Identify which cell holds the provided text, then report its [x, y] central coordinate. 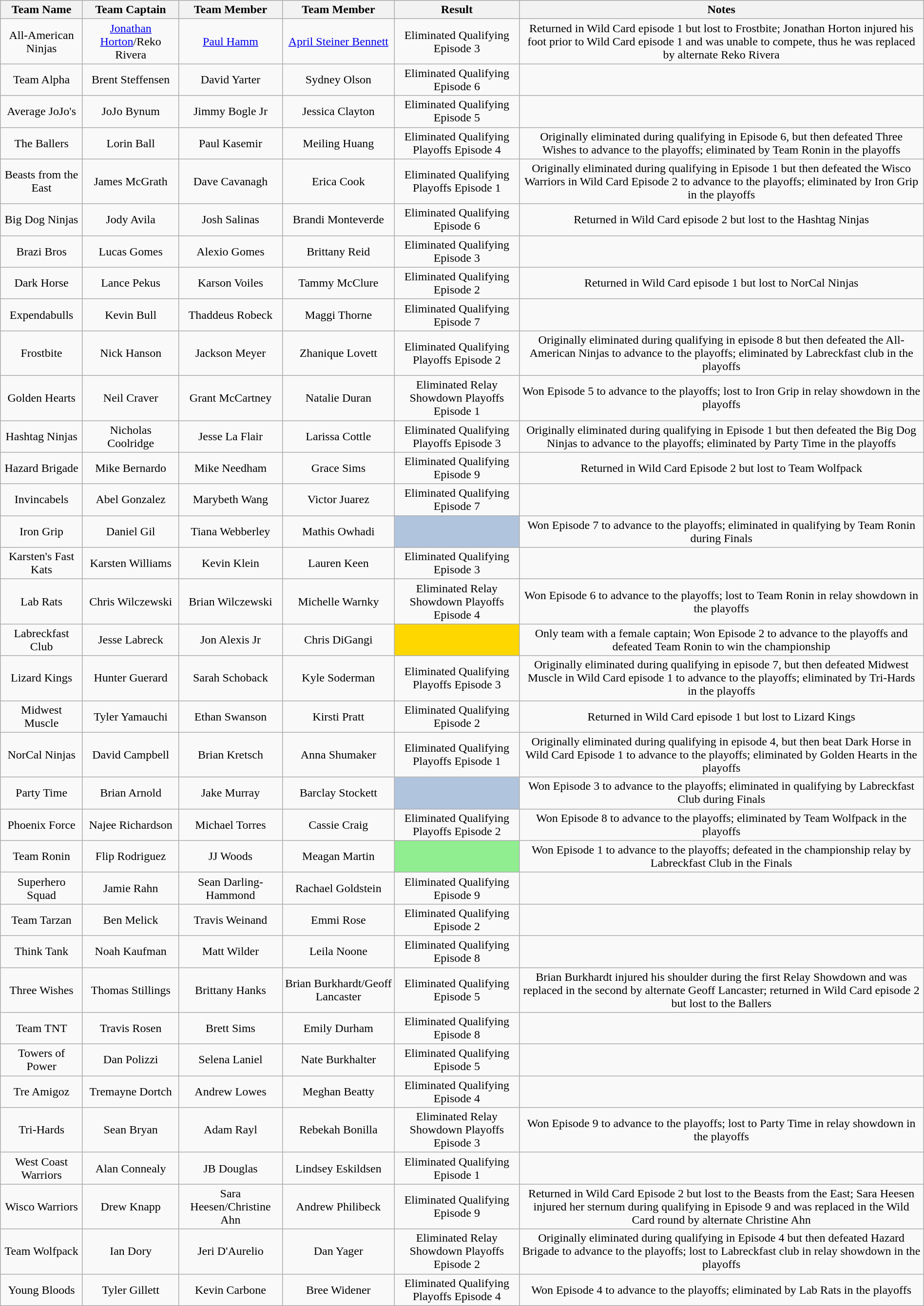
Lance Pekus [131, 283]
Thaddeus Robeck [231, 315]
Iron Grip [42, 531]
Maggi Thorne [338, 315]
NorCal Ninjas [42, 755]
Hazard Brigade [42, 468]
Rachael Goldstein [338, 888]
JJ Woods [231, 856]
Towers of Power [42, 1060]
David Campbell [131, 755]
Grant McCartney [231, 398]
Brittany Reid [338, 252]
JB Douglas [231, 1168]
Flip Rodriguez [131, 856]
Golden Hearts [42, 398]
Brett Sims [231, 1029]
Larissa Cottle [338, 436]
Emmi Rose [338, 919]
Matt Wilder [231, 952]
Dave Cavanagh [231, 181]
Jeri D'Aurelio [231, 1251]
Team Alpha [42, 80]
Eliminated Relay Showdown Playoffs Episode 1 [457, 398]
Andrew Lowes [231, 1092]
Tyler Gillett [131, 1290]
Team Ronin [42, 856]
Lab Rats [42, 602]
Sydney Olson [338, 80]
Josh Salinas [231, 219]
Grace Sims [338, 468]
Mathis Owhadi [338, 531]
Dan Yager [338, 1251]
Won Episode 7 to advance to the playoffs; eliminated in qualifying by Team Ronin during Finals [721, 531]
Jonathan Horton/Reko Rivera [131, 41]
Think Tank [42, 952]
Jesse Labreck [131, 640]
Team Captain [131, 10]
Expendabulls [42, 315]
Superhero Squad [42, 888]
Andrew Philibeck [338, 1207]
Jesse La Flair [231, 436]
Leila Noone [338, 952]
Eliminated Relay Showdown Playoffs Episode 4 [457, 602]
Kevin Bull [131, 315]
Karsten's Fast Kats [42, 564]
Party Time [42, 793]
Sarah Schoback [231, 678]
Rebekah Bonilla [338, 1130]
Tiana Webberley [231, 531]
Team TNT [42, 1029]
Michelle Warnky [338, 602]
Sean Bryan [131, 1130]
Team Tarzan [42, 919]
Meghan Beatty [338, 1092]
Won Episode 4 to advance to the playoffs; eliminated by Lab Rats in the playoffs [721, 1290]
Notes [721, 10]
Ethan Swanson [231, 717]
Hashtag Ninjas [42, 436]
Brent Steffensen [131, 80]
Emily Durham [338, 1029]
Anna Shumaker [338, 755]
Brittany Hanks [231, 990]
Paul Hamm [231, 41]
Big Dog Ninjas [42, 219]
Brian Wilczewski [231, 602]
Result [457, 10]
Mike Bernardo [131, 468]
Won Episode 8 to advance to the playoffs; eliminated by Team Wolfpack in the playoffs [721, 825]
Erica Cook [338, 181]
Nicholas Coolridge [131, 436]
Thomas Stillings [131, 990]
Zhanique Lovett [338, 353]
Tre Amigoz [42, 1092]
Alan Connealy [131, 1168]
Adam Rayl [231, 1130]
Dan Polizzi [131, 1060]
Daniel Gil [131, 531]
Returned in Wild Card Episode 2 but lost to Team Wolfpack [721, 468]
Young Bloods [42, 1290]
Ian Dory [131, 1251]
All-American Ninjas [42, 41]
Cassie Craig [338, 825]
Chris DiGangi [338, 640]
Won Episode 5 to advance to the playoffs; lost to Iron Grip in relay showdown in the playoffs [721, 398]
Team Wolfpack [42, 1251]
Tyler Yamauchi [131, 717]
Karsten Williams [131, 564]
Abel Gonzalez [131, 500]
Jackson Meyer [231, 353]
Brandi Monteverde [338, 219]
Jake Murray [231, 793]
Won Episode 1 to advance to the playoffs; defeated in the championship relay by Labreckfast Club in the Finals [721, 856]
Eliminated Relay Showdown Playoffs Episode 3 [457, 1130]
James McGrath [131, 181]
Average JoJo's [42, 111]
Labreckfast Club [42, 640]
JoJo Bynum [131, 111]
Kevin Carbone [231, 1290]
The Ballers [42, 143]
Lauren Keen [338, 564]
David Yarter [231, 80]
Travis Rosen [131, 1029]
Tammy McClure [338, 283]
Invincabels [42, 500]
Nate Burkhalter [338, 1060]
Lizard Kings [42, 678]
Three Wishes [42, 990]
Sara Heesen/Christine Ahn [231, 1207]
April Steiner Bennett [338, 41]
Selena Laniel [231, 1060]
Midwest Muscle [42, 717]
Team Name [42, 10]
Eliminated Qualifying Episode 1 [457, 1168]
Returned in Wild Card episode 1 but lost to Lizard Kings [721, 717]
Returned in Wild Card episode 1 but lost to NorCal Ninjas [721, 283]
Dark Horse [42, 283]
Victor Juarez [338, 500]
Jimmy Bogle Jr [231, 111]
Jody Avila [131, 219]
Nick Hanson [131, 353]
Eliminated Relay Showdown Playoffs Episode 2 [457, 1251]
Marybeth Wang [231, 500]
Jessica Clayton [338, 111]
Phoenix Force [42, 825]
Beasts from the East [42, 181]
Meagan Martin [338, 856]
Only team with a female captain; Won Episode 2 to advance to the playoffs and defeated Team Ronin to win the championship [721, 640]
Lucas Gomes [131, 252]
Tri-Hards [42, 1130]
Brian Arnold [131, 793]
Alexio Gomes [231, 252]
Travis Weinand [231, 919]
Won Episode 3 to advance to the playoffs; eliminated in qualifying by Labreckfast Club during Finals [721, 793]
Bree Widener [338, 1290]
Meiling Huang [338, 143]
Wisco Warriors [42, 1207]
Lindsey Eskildsen [338, 1168]
Returned in Wild Card episode 2 but lost to the Hashtag Ninjas [721, 219]
West Coast Warriors [42, 1168]
Hunter Guerard [131, 678]
Paul Kasemir [231, 143]
Kirsti Pratt [338, 717]
Lorin Ball [131, 143]
Barclay Stockett [338, 793]
Jamie Rahn [131, 888]
Michael Torres [231, 825]
Neil Craver [131, 398]
Mike Needham [231, 468]
Brian Kretsch [231, 755]
Brian Burkhardt/Geoff Lancaster [338, 990]
Tremayne Dortch [131, 1092]
Jon Alexis Jr [231, 640]
Sean Darling-Hammond [231, 888]
Won Episode 6 to advance to the playoffs; lost to Team Ronin in relay showdown in the playoffs [721, 602]
Chris Wilczewski [131, 602]
Kyle Soderman [338, 678]
Drew Knapp [131, 1207]
Won Episode 9 to advance to the playoffs; lost to Party Time in relay showdown in the playoffs [721, 1130]
Noah Kaufman [131, 952]
Brazi Bros [42, 252]
Natalie Duran [338, 398]
Eliminated Qualifying Episode 4 [457, 1092]
Karson Voiles [231, 283]
Ben Melick [131, 919]
Najee Richardson [131, 825]
Kevin Klein [231, 564]
Frostbite [42, 353]
